For the text-containing cell, return its midpoint in (x, y) coordinate format. 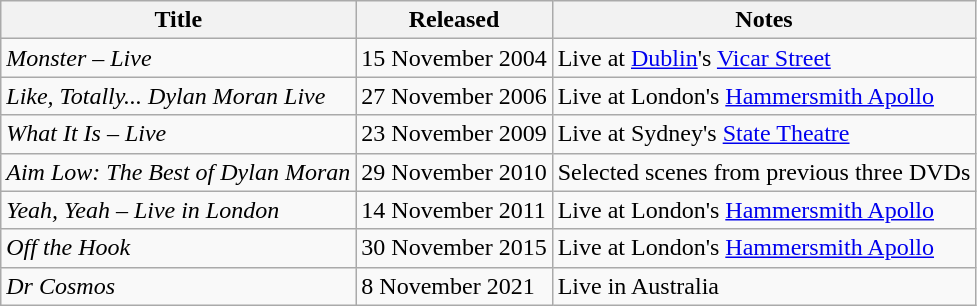
Live in Australia (764, 286)
Like, Totally... Dylan Moran Live (178, 96)
23 November 2009 (454, 134)
30 November 2015 (454, 248)
Selected scenes from previous three DVDs (764, 172)
29 November 2010 (454, 172)
Live at Dublin's Vicar Street (764, 58)
Aim Low: The Best of Dylan Moran (178, 172)
Yeah, Yeah – Live in London (178, 210)
What It Is – Live (178, 134)
Monster – Live (178, 58)
14 November 2011 (454, 210)
Notes (764, 20)
Title (178, 20)
Live at Sydney's State Theatre (764, 134)
8 November 2021 (454, 286)
27 November 2006 (454, 96)
Off the Hook (178, 248)
Released (454, 20)
15 November 2004 (454, 58)
Dr Cosmos (178, 286)
